Extract the (x, y) coordinate from the center of the cell holding the provided text.  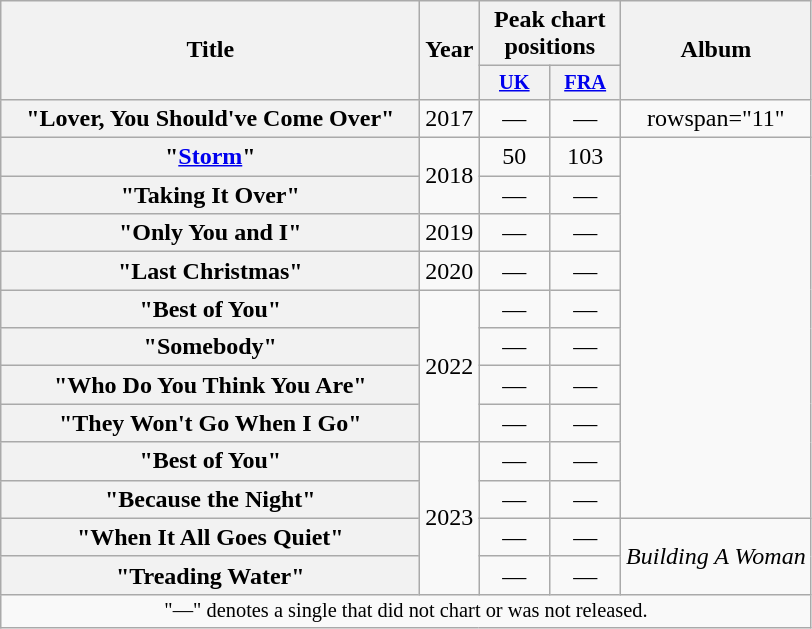
"Who Do You Think You Are" (210, 385)
2023 (450, 518)
UK (514, 83)
"Because the Night" (210, 499)
2022 (450, 366)
"Somebody" (210, 347)
"When It All Goes Quiet" (210, 537)
2020 (450, 271)
"Treading Water" (210, 575)
rowspan="11" (716, 118)
"They Won't Go When I Go" (210, 423)
Title (210, 50)
Album (716, 50)
"Lover, You Should've Come Over" (210, 118)
FRA (586, 83)
"Storm" (210, 157)
103 (586, 157)
50 (514, 157)
"Last Christmas" (210, 271)
Building A Woman (716, 556)
Peak chart positions (550, 34)
2018 (450, 176)
2017 (450, 118)
"—" denotes a single that did not chart or was not released. (406, 611)
2019 (450, 233)
"Taking It Over" (210, 195)
Year (450, 50)
"Only You and I" (210, 233)
